Return the [X, Y] coordinate for the center point of the cell that contains the specified text.  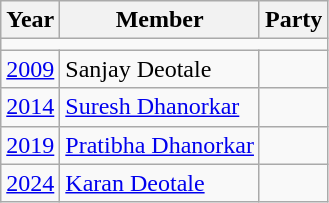
Sanjay Deotale [160, 69]
Party [293, 20]
2024 [30, 183]
Pratibha Dhanorkar [160, 145]
2009 [30, 69]
2014 [30, 107]
Year [30, 20]
2019 [30, 145]
Member [160, 20]
Suresh Dhanorkar [160, 107]
Karan Deotale [160, 183]
